Determine the [x, y] coordinate at the center of the cell enclosing the given text.  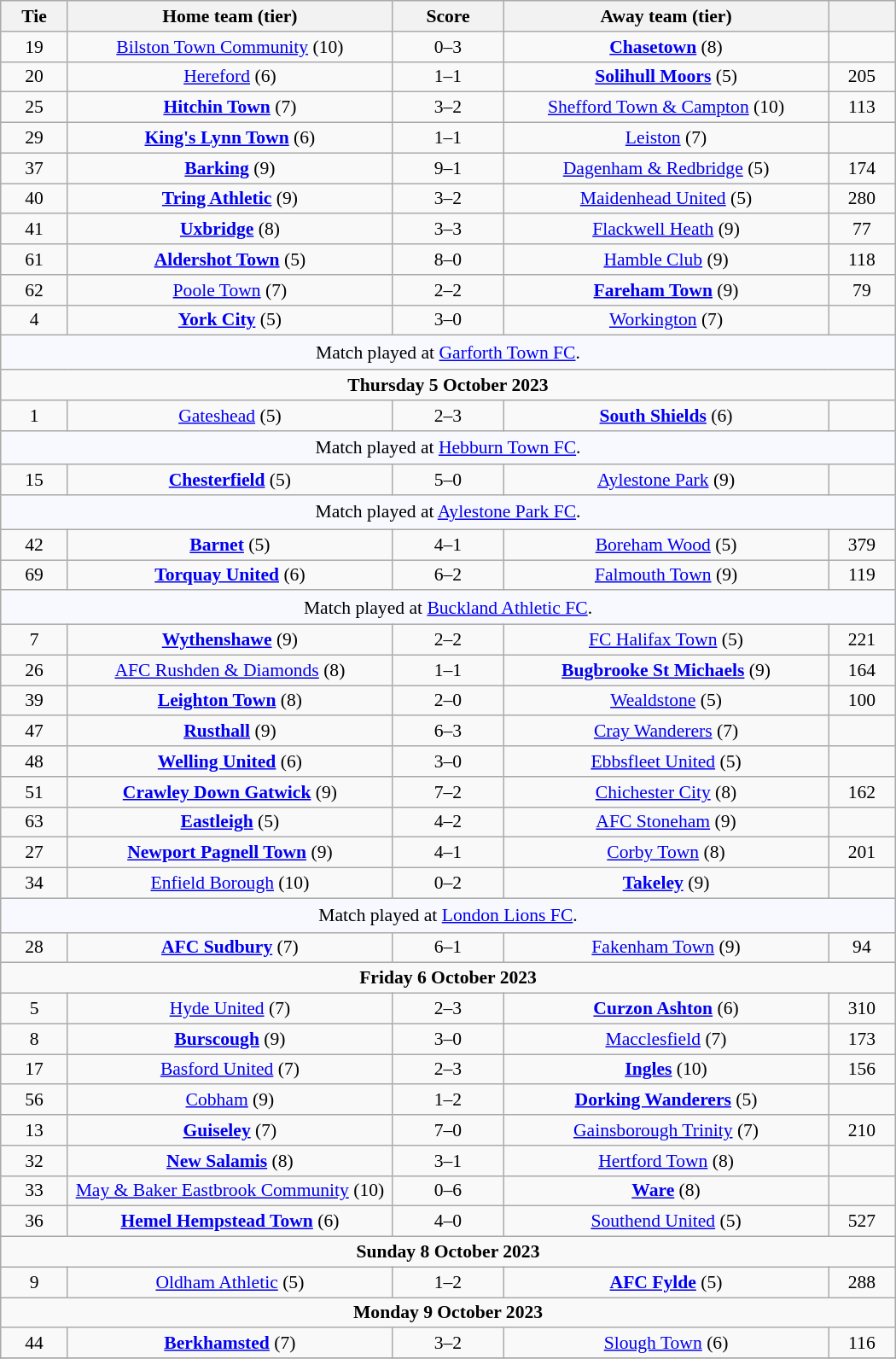
AFC Rushden & Diamonds (8) [230, 670]
Flackwell Heath (9) [666, 230]
Chichester City (8) [666, 792]
118 [862, 260]
Match played at Buckland Athletic FC. [448, 608]
Workington (7) [666, 320]
Hamble Club (9) [666, 260]
Hyde United (7) [230, 1009]
Tring Athletic (9) [230, 199]
162 [862, 792]
AFC Fylde (5) [666, 1282]
221 [862, 640]
6–3 [447, 732]
100 [862, 701]
94 [862, 948]
113 [862, 108]
Wealdstone (5) [666, 701]
63 [34, 822]
Fakenham Town (9) [666, 948]
Bilston Town Community (10) [230, 47]
Match played at Aylestone Park FC. [448, 512]
Slough Town (6) [666, 1344]
310 [862, 1009]
33 [34, 1191]
Boreham Wood (5) [666, 545]
Takeley (9) [666, 884]
May & Baker Eastbrook Community (10) [230, 1191]
4–2 [447, 822]
Enfield Borough (10) [230, 884]
174 [862, 168]
47 [34, 732]
27 [34, 853]
8 [34, 1039]
Barking (9) [230, 168]
48 [34, 761]
Fareham Town (9) [666, 290]
25 [34, 108]
28 [34, 948]
5 [34, 1009]
3–1 [447, 1161]
6–2 [447, 575]
26 [34, 670]
4 [34, 320]
79 [862, 290]
61 [34, 260]
Hertford Town (8) [666, 1161]
39 [34, 701]
5–0 [447, 481]
34 [34, 884]
Berkhamsted (7) [230, 1344]
173 [862, 1039]
Newport Pagnell Town (9) [230, 853]
Curzon Ashton (6) [666, 1009]
Welling United (6) [230, 761]
116 [862, 1344]
527 [862, 1222]
Ware (8) [666, 1191]
Wythenshawe (9) [230, 640]
Solihull Moors (5) [666, 77]
7–2 [447, 792]
Poole Town (7) [230, 290]
Hereford (6) [230, 77]
19 [34, 47]
164 [862, 670]
Maidenhead United (5) [666, 199]
Ebbsfleet United (5) [666, 761]
Crawley Down Gatwick (9) [230, 792]
Leighton Town (8) [230, 701]
FC Halifax Town (5) [666, 640]
AFC Sudbury (7) [230, 948]
210 [862, 1130]
Guiseley (7) [230, 1130]
2–0 [447, 701]
Tie [34, 16]
Bugbrooke St Michaels (9) [666, 670]
44 [34, 1344]
Basford United (7) [230, 1070]
New Salamis (8) [230, 1161]
15 [34, 481]
9 [34, 1282]
201 [862, 853]
Chesterfield (5) [230, 481]
Uxbridge (8) [230, 230]
77 [862, 230]
156 [862, 1070]
Aldershot Town (5) [230, 260]
3–3 [447, 230]
Hemel Hempstead Town (6) [230, 1222]
41 [34, 230]
Southend United (5) [666, 1222]
AFC Stoneham (9) [666, 822]
4–0 [447, 1222]
York City (5) [230, 320]
Oldham Athletic (5) [230, 1282]
7–0 [447, 1130]
0–2 [447, 884]
37 [34, 168]
Away team (tier) [666, 16]
42 [34, 545]
Gateshead (5) [230, 416]
Ingles (10) [666, 1070]
69 [34, 575]
62 [34, 290]
Match played at Garforth Town FC. [448, 353]
Cobham (9) [230, 1100]
Cray Wanderers (7) [666, 732]
South Shields (6) [666, 416]
Eastleigh (5) [230, 822]
Match played at Hebburn Town FC. [448, 447]
29 [34, 138]
Gainsborough Trinity (7) [666, 1130]
Torquay United (6) [230, 575]
56 [34, 1100]
Home team (tier) [230, 16]
40 [34, 199]
Dagenham & Redbridge (5) [666, 168]
Macclesfield (7) [666, 1039]
32 [34, 1161]
Leiston (7) [666, 138]
379 [862, 545]
Hitchin Town (7) [230, 108]
Shefford Town & Campton (10) [666, 108]
280 [862, 199]
King's Lynn Town (6) [230, 138]
Thursday 5 October 2023 [448, 385]
Falmouth Town (9) [666, 575]
9–1 [447, 168]
Dorking Wanderers (5) [666, 1100]
20 [34, 77]
Monday 9 October 2023 [448, 1313]
Chasetown (8) [666, 47]
Sunday 8 October 2023 [448, 1252]
51 [34, 792]
13 [34, 1130]
7 [34, 640]
6–1 [447, 948]
Score [447, 16]
205 [862, 77]
36 [34, 1222]
Friday 6 October 2023 [448, 978]
0–3 [447, 47]
Barnet (5) [230, 545]
288 [862, 1282]
17 [34, 1070]
Burscough (9) [230, 1039]
Rusthall (9) [230, 732]
0–6 [447, 1191]
8–0 [447, 260]
Aylestone Park (9) [666, 481]
Corby Town (8) [666, 853]
Match played at London Lions FC. [448, 915]
1 [34, 416]
119 [862, 575]
